Return the (x, y) coordinate for the center point of the cell that contains the specified text.  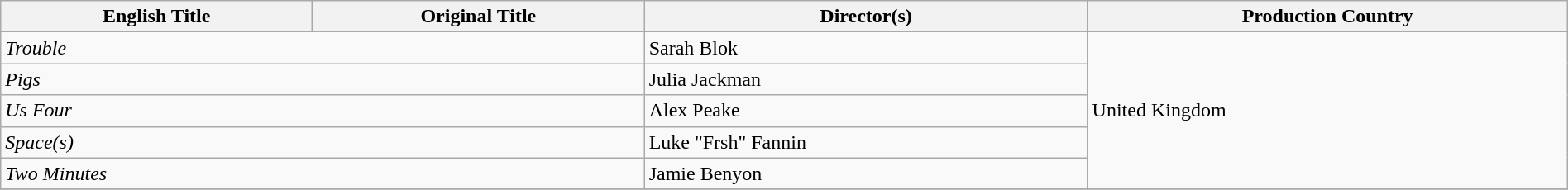
United Kingdom (1327, 111)
Jamie Benyon (866, 173)
Sarah Blok (866, 48)
Original Title (479, 17)
Trouble (323, 48)
Alex Peake (866, 111)
Two Minutes (323, 173)
English Title (157, 17)
Julia Jackman (866, 79)
Pigs (323, 79)
Production Country (1327, 17)
Luke "Frsh" Fannin (866, 142)
Director(s) (866, 17)
Us Four (323, 111)
Space(s) (323, 142)
